Locate the cell with the specified text and output its [X, Y] center coordinate. 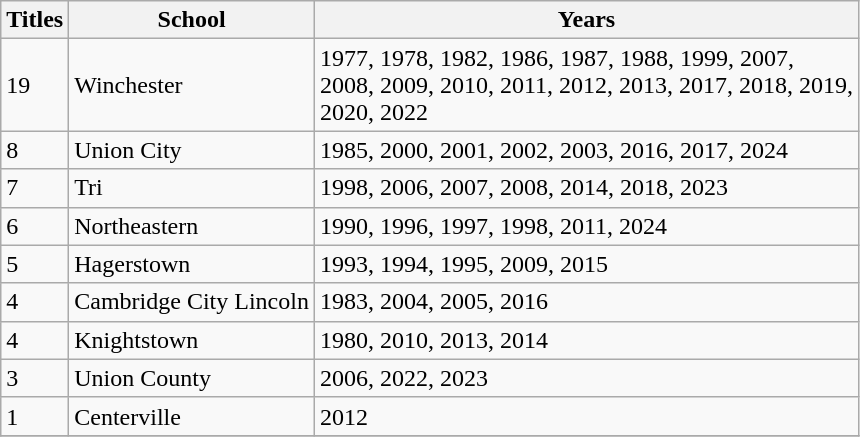
3 [35, 378]
1983, 2004, 2005, 2016 [586, 302]
1998, 2006, 2007, 2008, 2014, 2018, 2023 [586, 188]
19 [35, 85]
Hagerstown [192, 264]
6 [35, 226]
Union City [192, 150]
Tri [192, 188]
1977, 1978, 1982, 1986, 1987, 1988, 1999, 2007,2008, 2009, 2010, 2011, 2012, 2013, 2017, 2018, 2019,2020, 2022 [586, 85]
2006, 2022, 2023 [586, 378]
5 [35, 264]
1 [35, 416]
7 [35, 188]
2012 [586, 416]
School [192, 20]
1985, 2000, 2001, 2002, 2003, 2016, 2017, 2024 [586, 150]
1993, 1994, 1995, 2009, 2015 [586, 264]
Cambridge City Lincoln [192, 302]
8 [35, 150]
Years [586, 20]
Titles [35, 20]
Union County [192, 378]
Northeastern [192, 226]
1990, 1996, 1997, 1998, 2011, 2024 [586, 226]
Knightstown [192, 340]
Winchester [192, 85]
1980, 2010, 2013, 2014 [586, 340]
Centerville [192, 416]
